Detect which cell encompasses the target text, then output its [x, y] center coordinate. 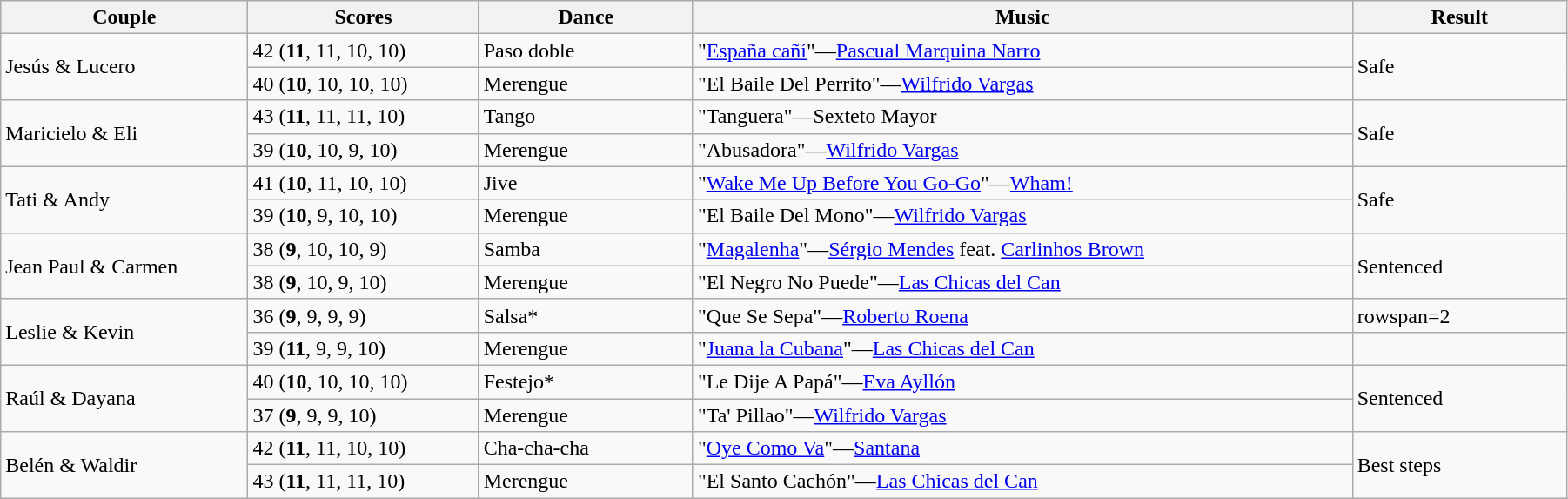
Couple [124, 17]
Best steps [1459, 465]
Raúl & Dayana [124, 398]
38 (9, 10, 9, 10) [364, 282]
"Ta' Pillao"—Wilfrido Vargas [1022, 415]
Samba [586, 249]
"El Santo Cachón"—Las Chicas del Can [1022, 482]
Jive [586, 183]
"Juana la Cubana"—Las Chicas del Can [1022, 348]
Music [1022, 17]
37 (9, 9, 9, 10) [364, 415]
39 (11, 9, 9, 10) [364, 348]
Belén & Waldir [124, 465]
Jesús & Lucero [124, 67]
Maricielo & Eli [124, 133]
"España cañí"—Pascual Marquina Narro [1022, 51]
Tati & Andy [124, 199]
"Oye Como Va"—Santana [1022, 448]
Cha-cha-cha [586, 448]
Paso doble [586, 51]
"Le Dije A Papá"—Eva Ayllón [1022, 381]
"Magalenha"—Sérgio Mendes feat. Carlinhos Brown [1022, 249]
36 (9, 9, 9, 9) [364, 315]
Salsa* [586, 315]
39 (10, 10, 9, 10) [364, 150]
rowspan=2 [1459, 315]
Jean Paul & Carmen [124, 266]
41 (10, 11, 10, 10) [364, 183]
"El Baile Del Perrito"—Wilfrido Vargas [1022, 84]
"Wake Me Up Before You Go-Go"—Wham! [1022, 183]
39 (10, 9, 10, 10) [364, 216]
Tango [586, 117]
"Abusadora"—Wilfrido Vargas [1022, 150]
"El Baile Del Mono"—Wilfrido Vargas [1022, 216]
Dance [586, 17]
Result [1459, 17]
"Que Se Sepa"—Roberto Roena [1022, 315]
38 (9, 10, 10, 9) [364, 249]
"El Negro No Puede"—Las Chicas del Can [1022, 282]
Scores [364, 17]
Leslie & Kevin [124, 332]
"Tanguera"—Sexteto Mayor [1022, 117]
Festejo* [586, 381]
